Search for the cell housing the specified text and yield its (X, Y) center coordinate. 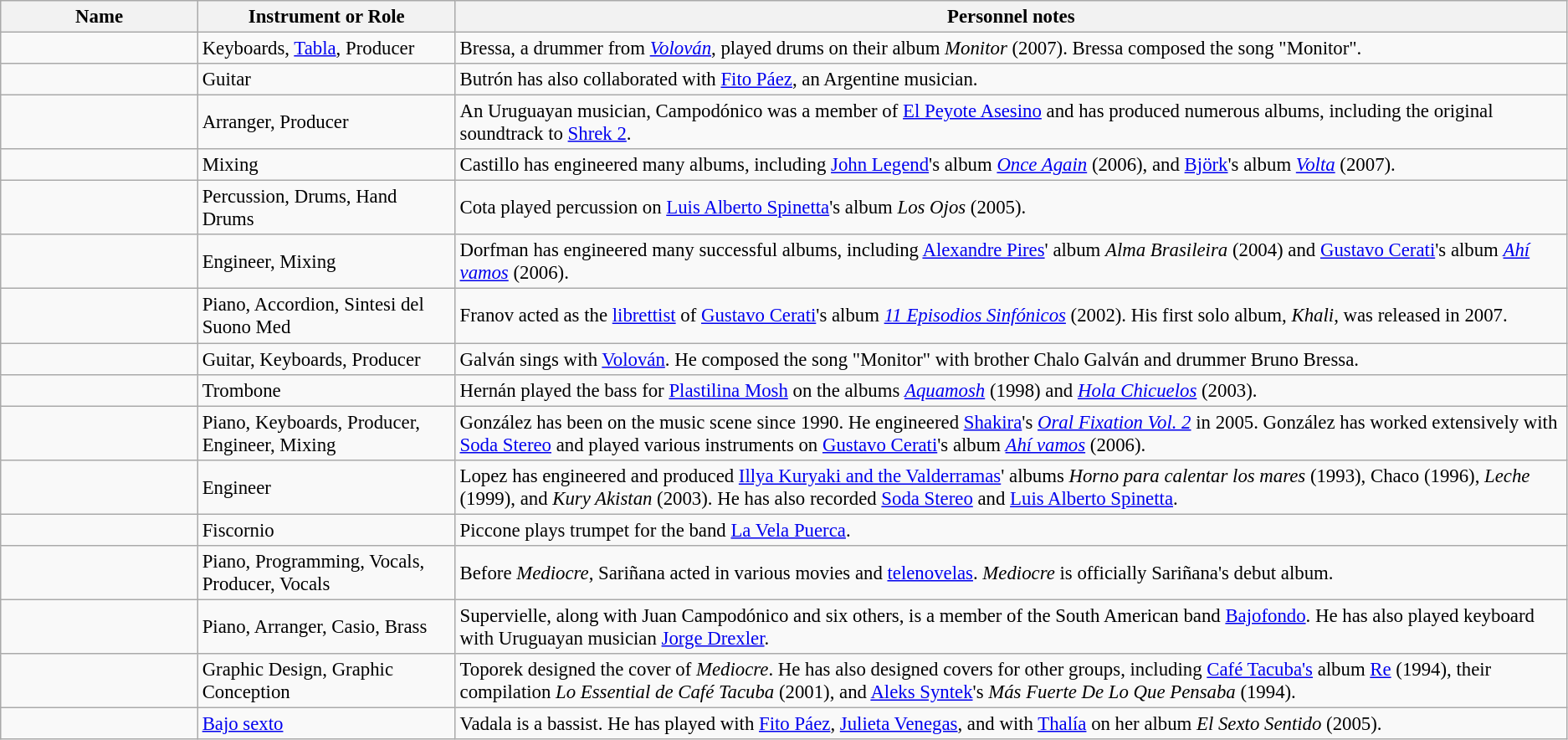
An Uruguayan musician, Campodónico was a member of El Peyote Asesino and has produced numerous albums, including the original soundtrack to Shrek 2. (1011, 122)
Percussion, Drums, Hand Drums (326, 208)
Bajo sexto (326, 723)
Bressa, a drummer from Volován, played drums on their album Monitor (2007). Bressa composed the song "Monitor". (1011, 49)
Before Mediocre, Sariñana acted in various movies and telenovelas. Mediocre is officially Sariñana's debut album. (1011, 573)
Galván sings with Volován. He composed the song "Monitor" with brother Chalo Galván and drummer Bruno Bressa. (1011, 359)
Name (100, 17)
Dorfman has engineered many successful albums, including Alexandre Pires' album Alma Brasileira (2004) and Gustavo Cerati's album Ahí vamos (2006). (1011, 261)
Engineer (326, 487)
Piccone plays trumpet for the band La Vela Puerca. (1011, 530)
Butrón has also collaborated with Fito Páez, an Argentine musician. (1011, 80)
Hernán played the bass for Plastilina Mosh on the albums Aquamosh (1998) and Hola Chicuelos (2003). (1011, 390)
Arranger, Producer (326, 122)
Fiscornio (326, 530)
Graphic Design, Graphic Conception (326, 681)
Piano, Arranger, Casio, Brass (326, 626)
Castillo has engineered many albums, including John Legend's album Once Again (2006), and Björk's album Volta (2007). (1011, 165)
Vadala is a bassist. He has played with Fito Páez, Julieta Venegas, and with Thalía on her album El Sexto Sentido (2005). (1011, 723)
Keyboards, Tabla, Producer (326, 49)
Franov acted as the librettist of Gustavo Cerati's album 11 Episodios Sinfónicos (2002). His first solo album, Khali, was released in 2007. (1011, 316)
Piano, Accordion, Sintesi del Suono Med (326, 316)
Instrument or Role (326, 17)
Engineer, Mixing (326, 261)
Piano, Programming, Vocals, Producer, Vocals (326, 573)
Trombone (326, 390)
Cota played percussion on Luis Alberto Spinetta's album Los Ojos (2005). (1011, 208)
Guitar (326, 80)
Guitar, Keyboards, Producer (326, 359)
Mixing (326, 165)
Piano, Keyboards, Producer, Engineer, Mixing (326, 434)
Personnel notes (1011, 17)
